Output the (x, y) coordinate of the center of the cell containing the given text.  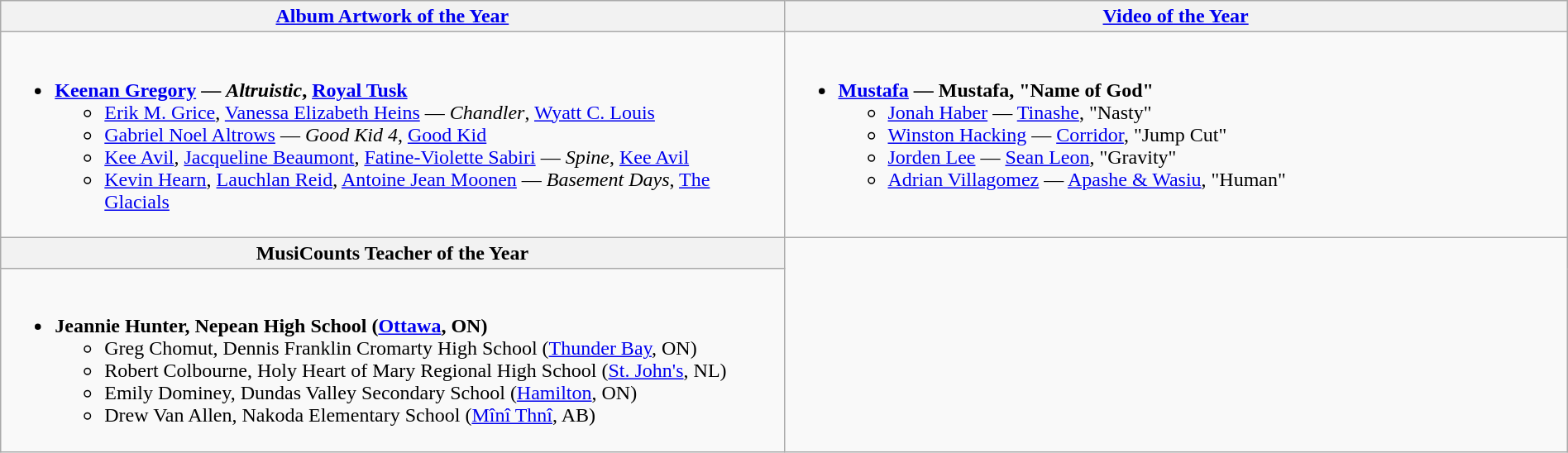
Video of the Year (1176, 17)
Album Artwork of the Year (392, 17)
MusiCounts Teacher of the Year (392, 253)
